Pinpoint the cell where the given text exists, returning its (x, y) midpoint coordinate. 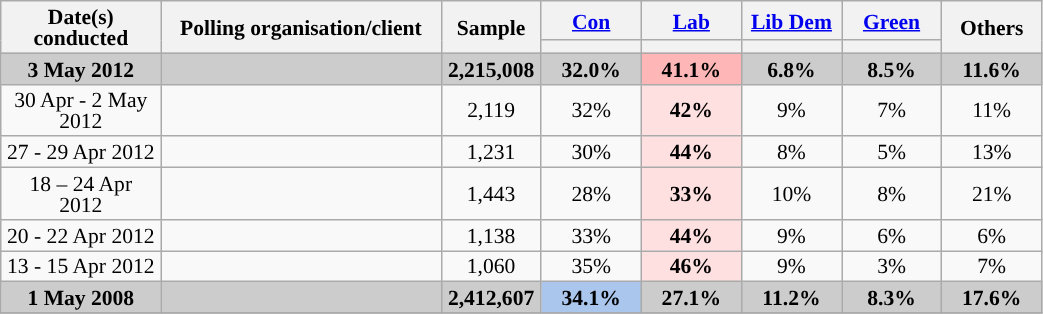
Polling organisation/client (301, 27)
34.1% (591, 298)
17.6% (992, 298)
41.1% (691, 68)
46% (691, 266)
3% (892, 266)
13 - 15 Apr 2012 (81, 266)
20 - 22 Apr 2012 (81, 236)
Lib Dem (791, 20)
32.0% (591, 68)
6.8% (791, 68)
Lab (691, 20)
Sample (491, 27)
2,215,008 (491, 68)
1,443 (491, 194)
27 - 29 Apr 2012 (81, 152)
30 Apr - 2 May 2012 (81, 110)
28% (591, 194)
11% (992, 110)
Green (892, 20)
1,060 (491, 266)
10% (791, 194)
Others (992, 27)
1 May 2008 (81, 298)
2,412,607 (491, 298)
42% (691, 110)
18 – 24 Apr 2012 (81, 194)
2,119 (491, 110)
8.3% (892, 298)
5% (892, 152)
3 May 2012 (81, 68)
21% (992, 194)
11.2% (791, 298)
8.5% (892, 68)
32% (591, 110)
27.1% (691, 298)
11.6% (992, 68)
1,138 (491, 236)
Con (591, 20)
30% (591, 152)
Date(s)conducted (81, 27)
1,231 (491, 152)
13% (992, 152)
35% (591, 266)
